Search for the cell housing the specified text and yield its [x, y] center coordinate. 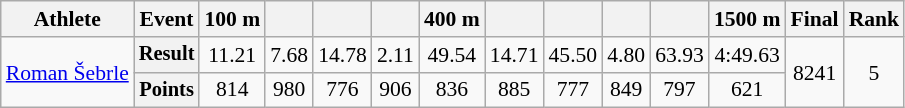
Result [167, 55]
5 [874, 72]
836 [452, 90]
885 [514, 90]
45.50 [574, 55]
1500 m [748, 19]
906 [396, 90]
797 [680, 90]
777 [574, 90]
849 [626, 90]
Points [167, 90]
621 [748, 90]
Rank [874, 19]
980 [289, 90]
7.68 [289, 55]
4:49.63 [748, 55]
11.21 [232, 55]
Event [167, 19]
Roman Šebrle [68, 72]
14.78 [342, 55]
4.80 [626, 55]
14.71 [514, 55]
63.93 [680, 55]
Final [815, 19]
400 m [452, 19]
776 [342, 90]
Athlete [68, 19]
2.11 [396, 55]
49.54 [452, 55]
100 m [232, 19]
8241 [815, 72]
814 [232, 90]
